Scan for the cell matching the given text and deliver its [x, y] coordinate at center. 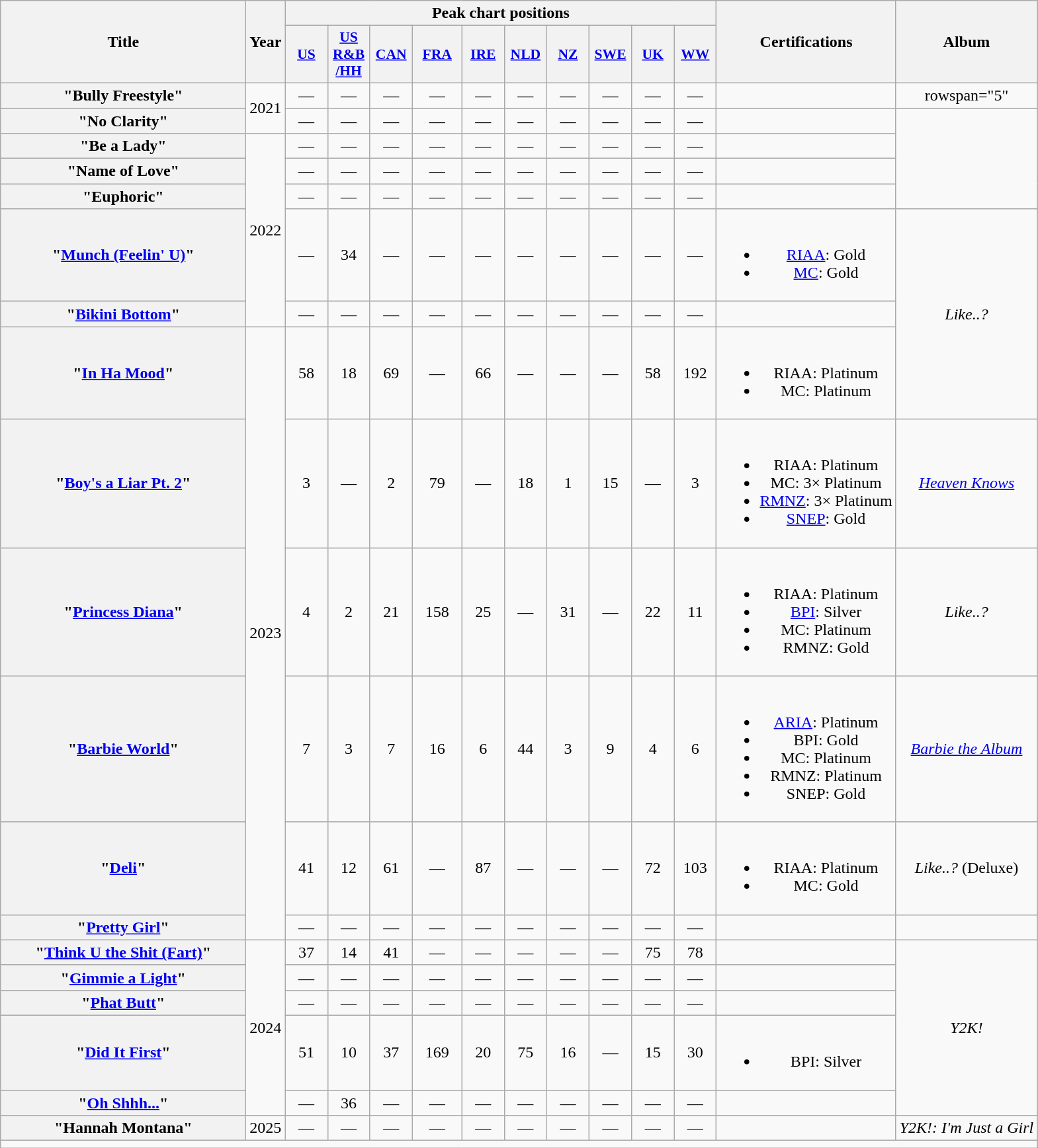
34 [349, 255]
"In Ha Mood" [123, 373]
36 [349, 1102]
Like..? (Deluxe) [967, 868]
Y2K! [967, 1028]
"Barbie World" [123, 749]
2022 [266, 230]
Barbie the Album [967, 749]
21 [391, 612]
12 [349, 868]
"Bully Freestyle" [123, 95]
"Gimmie a Light" [123, 977]
2025 [266, 1128]
1 [568, 483]
NLD [525, 54]
169 [437, 1053]
103 [695, 868]
"Hannah Montana" [123, 1128]
51 [306, 1053]
US [306, 54]
158 [437, 612]
66 [483, 373]
9 [611, 749]
RIAA: PlatinumMC: Platinum [806, 373]
SWE [611, 54]
"Bikini Bottom" [123, 314]
"No Clarity" [123, 121]
BPI: Silver [806, 1053]
78 [695, 952]
"Boy's a Liar Pt. 2" [123, 483]
14 [349, 952]
FRA [437, 54]
Certifications [806, 42]
WW [695, 54]
11 [695, 612]
NZ [568, 54]
"Think U the Shit (Fart)" [123, 952]
"Deli" [123, 868]
"Oh Shhh..." [123, 1102]
"Be a Lady" [123, 146]
UK [653, 54]
44 [525, 749]
22 [653, 612]
79 [437, 483]
25 [483, 612]
"Pretty Girl" [123, 927]
Peak chart positions [501, 13]
31 [568, 612]
69 [391, 373]
2024 [266, 1028]
30 [695, 1053]
Title [123, 42]
RIAA: GoldMC: Gold [806, 255]
72 [653, 868]
ARIA: PlatinumBPI: GoldMC: PlatinumRMNZ: PlatinumSNEP: Gold [806, 749]
"Name of Love" [123, 171]
Album [967, 42]
Y2K!: I'm Just a Girl [967, 1128]
87 [483, 868]
2023 [266, 634]
rowspan="5" [967, 95]
192 [695, 373]
10 [349, 1053]
"Munch (Feelin' U)" [123, 255]
Year [266, 42]
RIAA: PlatinumMC: Gold [806, 868]
Heaven Knows [967, 483]
20 [483, 1053]
RIAA: PlatinumBPI: SilverMC: PlatinumRMNZ: Gold [806, 612]
RIAA: PlatinumMC: 3× PlatinumRMNZ: 3× PlatinumSNEP: Gold [806, 483]
2021 [266, 108]
USR&B/HH [349, 54]
"Princess Diana" [123, 612]
"Euphoric" [123, 196]
IRE [483, 54]
"Did It First" [123, 1053]
CAN [391, 54]
"Phat Butt" [123, 1003]
61 [391, 868]
